Output the [X, Y] coordinate of the center of the cell containing the given text.  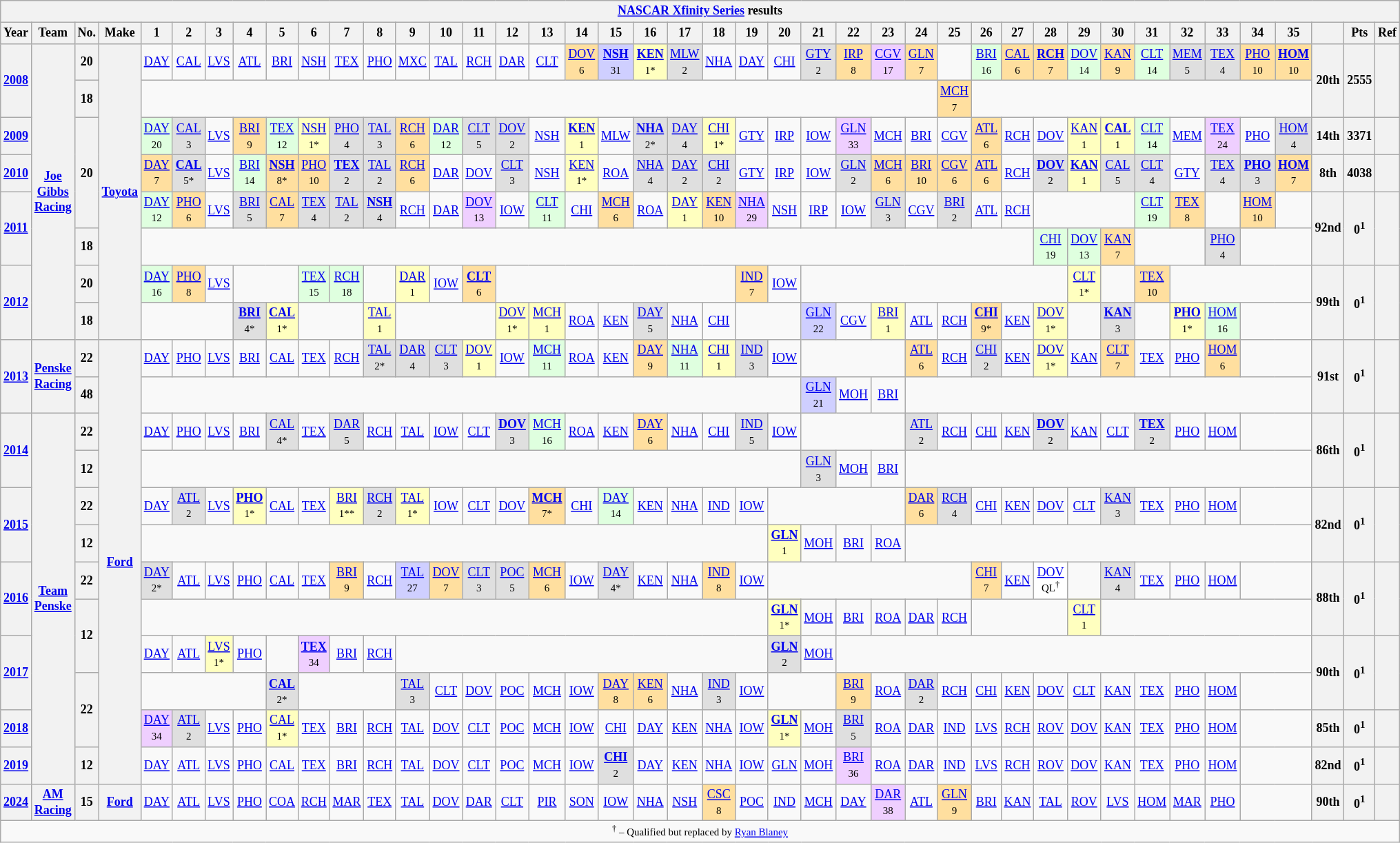
31 [1153, 33]
Toyota [120, 192]
TAL1* [413, 506]
CAL1 [1118, 136]
28 [1051, 33]
Make [120, 33]
33 [1223, 33]
Team Penske [52, 598]
2009 [17, 136]
KAN4 [1118, 580]
CLT6 [479, 284]
CLT5 [479, 136]
CLT4 [1153, 173]
Penske Racing [52, 376]
2015 [17, 524]
9 [413, 33]
4038 [1359, 173]
GTY2 [819, 62]
DAR2 [921, 691]
DAR12 [446, 136]
MXC [413, 62]
TAL1 [380, 321]
DAY7 [156, 173]
HOM7 [1294, 173]
† – Qualified but replaced by Ryan Blaney [700, 832]
GLN7 [921, 62]
13 [547, 33]
CLT1* [1084, 284]
2017 [17, 673]
NASCAR Xfinity Series results [700, 11]
DOV14 [1084, 62]
MLW2 [685, 62]
Pts [1359, 33]
DOV6 [582, 62]
MLW [616, 136]
2016 [17, 598]
92nd [1328, 229]
IRP8 [853, 62]
DAY34 [156, 729]
35 [1294, 33]
2555 [1359, 80]
7 [347, 33]
CLT7 [1118, 358]
DAY1 [685, 210]
SON [582, 802]
91st [1328, 376]
CAL6 [1017, 62]
34 [1257, 33]
KEN10 [719, 210]
26 [986, 33]
23 [888, 33]
CHI9* [986, 321]
HOM6 [1223, 358]
85th [1328, 729]
21 [819, 33]
MEM5 [1187, 62]
CAL2* [283, 691]
TAL27 [413, 580]
RCH18 [347, 284]
GLN9 [955, 802]
2011 [17, 229]
DAY14 [616, 506]
DAY8 [616, 691]
29 [1084, 33]
CHI19 [1051, 247]
PHO6 [189, 210]
KEN1 [582, 136]
DAY20 [156, 136]
DAY2 [685, 173]
30 [1118, 33]
16 [651, 33]
BRI2 [955, 210]
IND7 [752, 284]
GLN [784, 765]
DOVQL† [1051, 580]
MCH1 [547, 321]
BRI14 [250, 173]
KAN9 [1118, 62]
HOM4 [1294, 136]
MCH11 [547, 358]
DAR6 [921, 506]
NHA11 [685, 358]
PHO8 [189, 284]
KEN6 [651, 691]
CLT11 [547, 210]
DOV7 [446, 580]
DAY9 [651, 358]
GLN1 [784, 543]
TAL2* [380, 358]
27 [1017, 33]
CAL5 [1118, 173]
6 [314, 33]
RCH7 [1051, 62]
86th [1328, 451]
POC5 [513, 580]
COA [283, 802]
DAY6 [651, 432]
DAR5 [347, 432]
3 [219, 33]
2008 [17, 80]
GLN33 [853, 136]
48 [87, 395]
10 [446, 33]
MEM [1187, 136]
BRI10 [921, 173]
Ref [1388, 33]
IND5 [752, 432]
2013 [17, 376]
GLN21 [819, 395]
DOV1 [479, 358]
2 [189, 33]
RCH4 [955, 506]
CHI1* [719, 136]
No. [87, 33]
DAY4* [616, 580]
TEX10 [1153, 284]
TEX15 [314, 284]
DAR4 [413, 358]
DOV3 [513, 432]
2018 [17, 729]
BRI4* [250, 321]
2012 [17, 302]
DAY12 [156, 210]
PHO3 [1257, 173]
99th [1328, 302]
2019 [17, 765]
2014 [17, 451]
BRI16 [986, 62]
MCH16 [547, 432]
NHA4 [651, 173]
RCH2 [380, 506]
BRI36 [853, 765]
MCH7 [955, 99]
CGV17 [888, 62]
32 [1187, 33]
TEX8 [1187, 210]
Team [52, 33]
NSH4 [380, 210]
CHI1 [719, 358]
NSH1* [314, 136]
2010 [17, 173]
NSH8* [283, 173]
5 [283, 33]
DAY4 [685, 136]
3371 [1359, 136]
NHA29 [752, 210]
DAR1 [413, 284]
HOM16 [1223, 321]
CLT1 [1084, 618]
11 [479, 33]
CAL4* [283, 432]
NSH31 [616, 62]
IND8 [719, 580]
25 [955, 33]
DAY2* [156, 580]
BRI1 [888, 321]
MCH7* [547, 506]
PIR [547, 802]
GLN22 [819, 321]
CHI7 [986, 580]
TEX24 [1223, 136]
Year [17, 33]
CAL5* [189, 173]
TEX12 [283, 136]
TEX34 [314, 654]
CAL3 [189, 136]
KAN7 [1118, 247]
CAL7 [283, 210]
1 [156, 33]
NHA2* [651, 136]
CLT19 [1153, 210]
2024 [17, 802]
CSC8 [719, 802]
20th [1328, 80]
4 [250, 33]
DAY16 [156, 284]
DAY5 [651, 321]
Joe Gibbs Racing [52, 192]
8th [1328, 173]
CGV6 [955, 173]
BRI1** [347, 506]
24 [921, 33]
DAR38 [888, 802]
14 [582, 33]
8 [380, 33]
88th [1328, 598]
14th [1328, 136]
AM Racing [52, 802]
19 [752, 33]
LVS1* [219, 654]
17 [685, 33]
